Return the [X, Y] coordinate for the center point of the cell that contains the specified text.  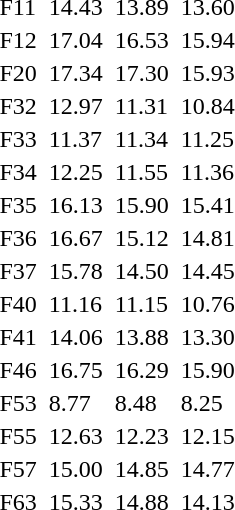
16.13 [76, 205]
12.23 [142, 436]
11.55 [142, 172]
16.53 [142, 40]
16.67 [76, 238]
17.04 [76, 40]
14.50 [142, 271]
15.12 [142, 238]
12.97 [76, 106]
17.30 [142, 73]
16.75 [76, 370]
11.16 [76, 304]
12.25 [76, 172]
8.77 [76, 403]
12.63 [76, 436]
11.37 [76, 139]
11.31 [142, 106]
11.34 [142, 139]
17.34 [76, 73]
13.88 [142, 337]
15.90 [142, 205]
14.85 [142, 469]
16.29 [142, 370]
15.78 [76, 271]
11.15 [142, 304]
15.00 [76, 469]
14.06 [76, 337]
8.48 [142, 403]
